Return (x, y) of the center of cell containing provided text 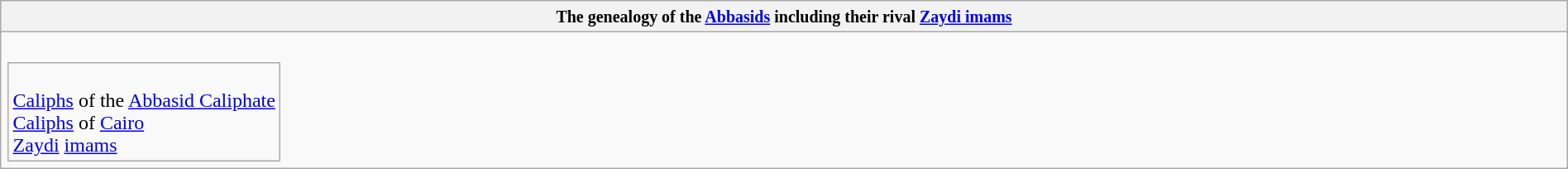
The genealogy of the Abbasids including their rival Zaydi imams (784, 17)
